Search for the cell housing the specified text and yield its (x, y) center coordinate. 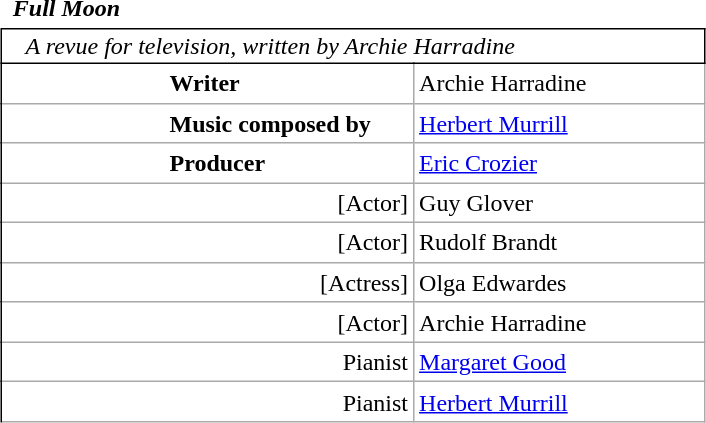
Rudolf Brandt (560, 243)
Producer (208, 163)
A revue for television, written by Archie Harradine (353, 46)
[Actress] (208, 282)
Guy Glover (560, 203)
Writer (208, 83)
Olga Edwardes (560, 282)
Margaret Good (560, 362)
Eric Crozier (560, 163)
Music composed by (208, 123)
